Return (x, y) of the center of cell containing provided text 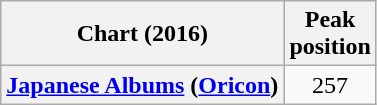
Japanese Albums (Oricon) (142, 85)
Peak position (330, 34)
Chart (2016) (142, 34)
257 (330, 85)
